Find where the given text appears and provide that cell's center as [X, Y] coordinate. 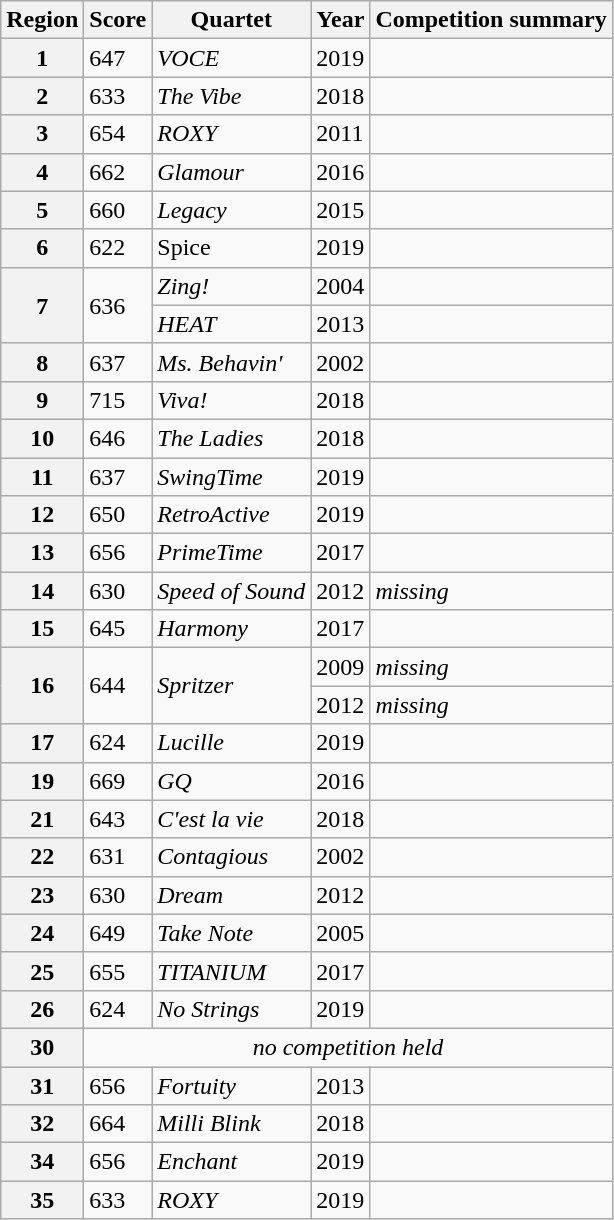
631 [118, 857]
4 [42, 172]
SwingTime [232, 477]
8 [42, 362]
Quartet [232, 20]
17 [42, 743]
11 [42, 477]
Legacy [232, 210]
647 [118, 58]
2004 [340, 286]
Viva! [232, 400]
23 [42, 895]
16 [42, 686]
6 [42, 248]
35 [42, 1200]
1 [42, 58]
2 [42, 96]
19 [42, 781]
10 [42, 438]
Zing! [232, 286]
26 [42, 1009]
No Strings [232, 1009]
Contagious [232, 857]
34 [42, 1162]
31 [42, 1085]
GQ [232, 781]
no competition held [348, 1047]
Take Note [232, 933]
Spice [232, 248]
3 [42, 134]
32 [42, 1124]
Harmony [232, 629]
636 [118, 305]
2005 [340, 933]
669 [118, 781]
654 [118, 134]
2011 [340, 134]
643 [118, 819]
2015 [340, 210]
HEAT [232, 324]
9 [42, 400]
14 [42, 591]
VOCE [232, 58]
12 [42, 515]
Region [42, 20]
649 [118, 933]
645 [118, 629]
Speed of Sound [232, 591]
2009 [340, 667]
646 [118, 438]
662 [118, 172]
13 [42, 553]
Ms. Behavin' [232, 362]
30 [42, 1047]
24 [42, 933]
15 [42, 629]
715 [118, 400]
RetroActive [232, 515]
Lucille [232, 743]
22 [42, 857]
655 [118, 971]
The Vibe [232, 96]
Glamour [232, 172]
Fortuity [232, 1085]
C'est la vie [232, 819]
PrimeTime [232, 553]
TITANIUM [232, 971]
660 [118, 210]
Score [118, 20]
650 [118, 515]
644 [118, 686]
Year [340, 20]
21 [42, 819]
7 [42, 305]
Enchant [232, 1162]
Milli Blink [232, 1124]
5 [42, 210]
25 [42, 971]
622 [118, 248]
664 [118, 1124]
Spritzer [232, 686]
The Ladies [232, 438]
Dream [232, 895]
Competition summary [491, 20]
